Identify which cell holds the provided text, then report its [x, y] central coordinate. 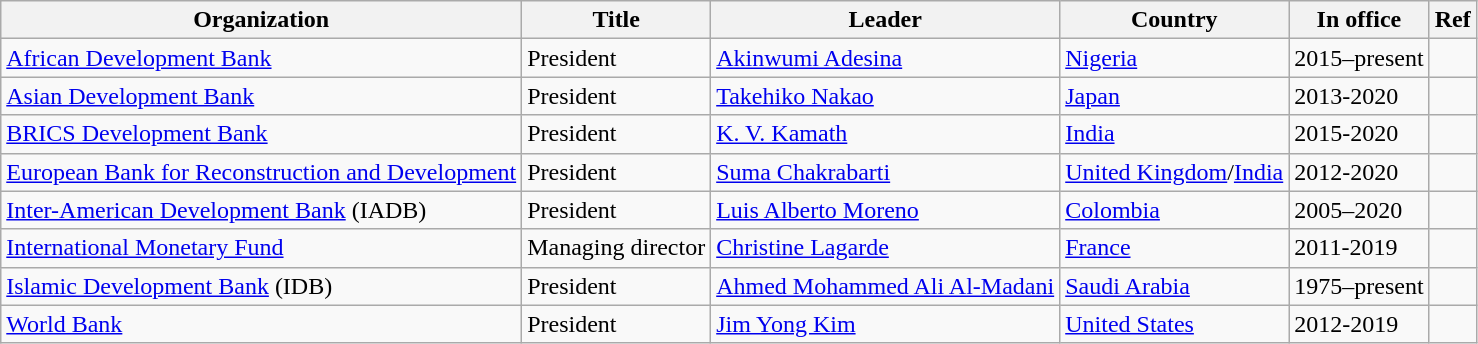
United States [1174, 324]
In office [1359, 20]
Leader [886, 20]
Inter-American Development Bank (IADB) [262, 210]
1975–present [1359, 286]
Country [1174, 20]
BRICS Development Bank [262, 134]
World Bank [262, 324]
Jim Yong Kim [886, 324]
2011-2019 [1359, 248]
2012-2019 [1359, 324]
Colombia [1174, 210]
African Development Bank [262, 58]
2015–present [1359, 58]
Saudi Arabia [1174, 286]
2005–2020 [1359, 210]
Ref [1452, 20]
Takehiko Nakao [886, 96]
Nigeria [1174, 58]
United Kingdom/India [1174, 172]
Title [616, 20]
Luis Alberto Moreno [886, 210]
Managing director [616, 248]
2015-2020 [1359, 134]
Organization [262, 20]
Suma Chakrabarti [886, 172]
Christine Lagarde [886, 248]
Ahmed Mohammed Ali Al-Madani [886, 286]
2012-2020 [1359, 172]
India [1174, 134]
Japan [1174, 96]
European Bank for Reconstruction and Development [262, 172]
K. V. Kamath [886, 134]
Akinwumi Adesina [886, 58]
France [1174, 248]
International Monetary Fund [262, 248]
2013-2020 [1359, 96]
Islamic Development Bank (IDB) [262, 286]
Asian Development Bank [262, 96]
